Find where the given text appears and provide that cell's center as [X, Y] coordinate. 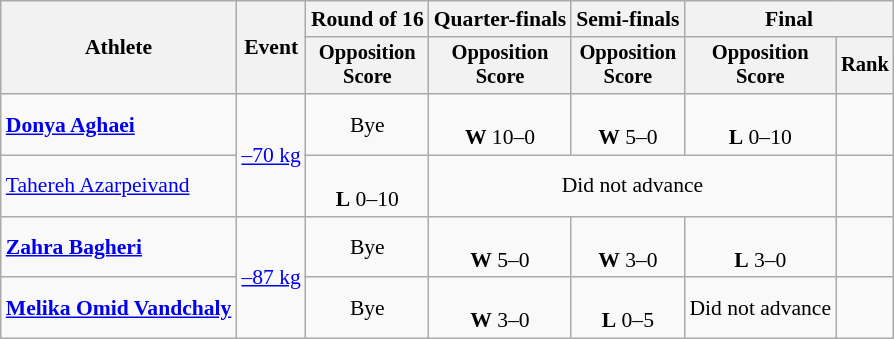
L 0–5 [628, 308]
Zahra Bagheri [119, 248]
Final [788, 19]
Athlete [119, 48]
Round of 16 [368, 19]
Melika Omid Vandchaly [119, 308]
Event [270, 48]
Tahereh Azarpeivand [119, 186]
Rank [865, 66]
Donya Aghaei [119, 124]
–70 kg [270, 155]
L 3–0 [760, 248]
Semi-finals [628, 19]
Quarter-finals [500, 19]
–87 kg [270, 278]
W 10–0 [500, 124]
